From the cell containing the given text, extract its center point as [x, y] coordinate. 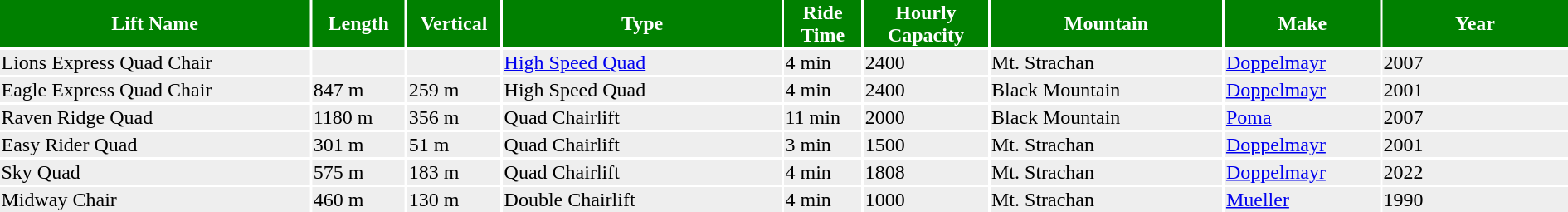
259 m [454, 90]
460 m [358, 200]
Midway Chair [154, 200]
575 m [358, 172]
Eagle Express Quad Chair [154, 90]
Raven Ridge Quad [154, 117]
Mountain [1107, 23]
847 m [358, 90]
Make [1303, 23]
Double Chairlift [642, 200]
301 m [358, 145]
1990 [1475, 200]
Lift Name [154, 23]
Easy Rider Quad [154, 145]
Poma [1303, 117]
1500 [926, 145]
356 m [454, 117]
2000 [926, 117]
51 m [454, 145]
11 min [823, 117]
183 m [454, 172]
HourlyCapacity [926, 23]
Vertical [454, 23]
Type [642, 23]
1180 m [358, 117]
Length [358, 23]
Lions Express Quad Chair [154, 62]
3 min [823, 145]
2022 [1475, 172]
Year [1475, 23]
1000 [926, 200]
Mueller [1303, 200]
Ride Time [823, 23]
Sky Quad [154, 172]
1808 [926, 172]
130 m [454, 200]
